Capture the cell that displays the provided text and extract its (x, y) central coordinate. 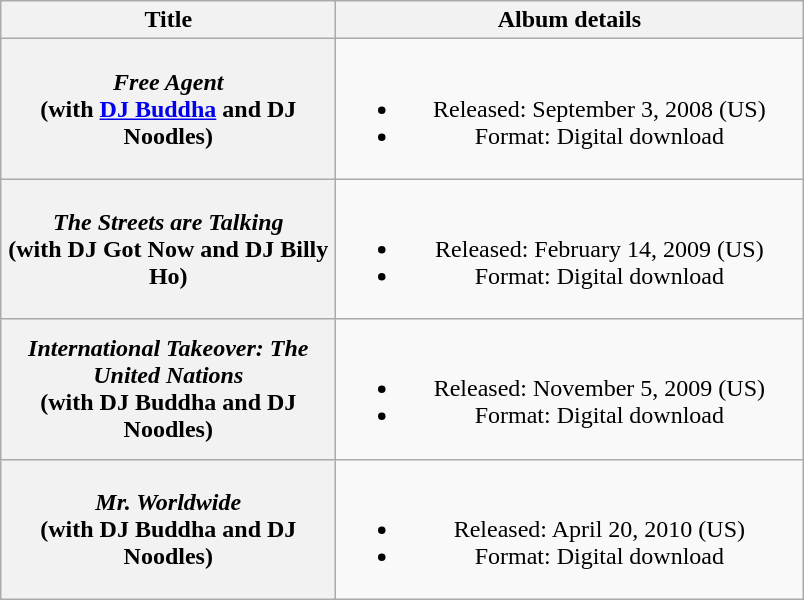
Album details (570, 20)
Mr. Worldwide (with DJ Buddha and DJ Noodles) (168, 529)
Title (168, 20)
The Streets are Talking (with DJ Got Now and DJ Billy Ho) (168, 249)
Released: February 14, 2009 (US)Format: Digital download (570, 249)
Released: April 20, 2010 (US)Format: Digital download (570, 529)
Free Agent (with DJ Buddha and DJ Noodles) (168, 109)
Released: September 3, 2008 (US)Format: Digital download (570, 109)
Released: November 5, 2009 (US)Format: Digital download (570, 389)
International Takeover: The United Nations (with DJ Buddha and DJ Noodles) (168, 389)
